Locate the cell with the specified text and output its (x, y) center coordinate. 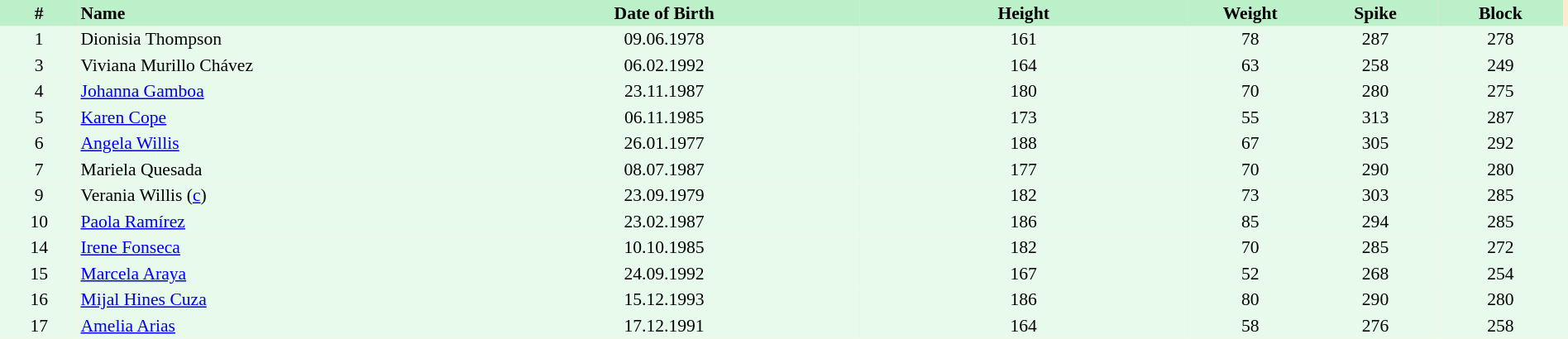
06.11.1985 (664, 117)
15 (39, 274)
10 (39, 222)
14 (39, 248)
Johanna Gamboa (273, 91)
Amelia Arias (273, 326)
# (39, 13)
1 (39, 40)
67 (1250, 144)
09.06.1978 (664, 40)
188 (1024, 144)
3 (39, 65)
294 (1374, 222)
Weight (1250, 13)
249 (1500, 65)
167 (1024, 274)
313 (1374, 117)
Viviana Murillo Chávez (273, 65)
Angela Willis (273, 144)
276 (1374, 326)
Height (1024, 13)
Paola Ramírez (273, 222)
80 (1250, 299)
58 (1250, 326)
16 (39, 299)
177 (1024, 169)
6 (39, 144)
7 (39, 169)
Name (273, 13)
9 (39, 195)
55 (1250, 117)
5 (39, 117)
268 (1374, 274)
23.09.1979 (664, 195)
52 (1250, 274)
Karen Cope (273, 117)
Mijal Hines Cuza (273, 299)
17 (39, 326)
23.11.1987 (664, 91)
Marcela Araya (273, 274)
Block (1500, 13)
275 (1500, 91)
85 (1250, 222)
63 (1250, 65)
180 (1024, 91)
73 (1250, 195)
Date of Birth (664, 13)
Verania Willis (c) (273, 195)
08.07.1987 (664, 169)
15.12.1993 (664, 299)
4 (39, 91)
10.10.1985 (664, 248)
173 (1024, 117)
23.02.1987 (664, 222)
26.01.1977 (664, 144)
Spike (1374, 13)
278 (1500, 40)
Mariela Quesada (273, 169)
303 (1374, 195)
305 (1374, 144)
24.09.1992 (664, 274)
17.12.1991 (664, 326)
Dionisia Thompson (273, 40)
254 (1500, 274)
06.02.1992 (664, 65)
161 (1024, 40)
Irene Fonseca (273, 248)
78 (1250, 40)
292 (1500, 144)
272 (1500, 248)
